Scan for the cell matching the given text and deliver its [X, Y] coordinate at center. 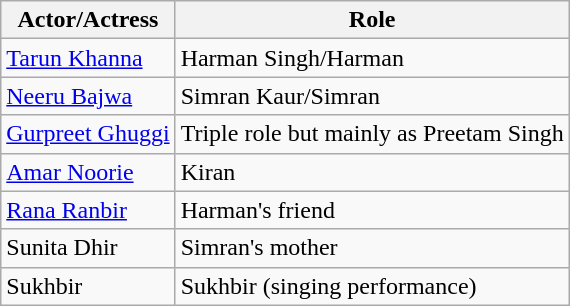
Sukhbir (singing performance) [372, 286]
Kiran [372, 172]
Gurpreet Ghuggi [88, 134]
Actor/Actress [88, 20]
Sukhbir [88, 286]
Simran's mother [372, 248]
Rana Ranbir [88, 210]
Sunita Dhir [88, 248]
Tarun Khanna [88, 58]
Harman's friend [372, 210]
Role [372, 20]
Simran Kaur/Simran [372, 96]
Amar Noorie [88, 172]
Neeru Bajwa [88, 96]
Harman Singh/Harman [372, 58]
Triple role but mainly as Preetam Singh [372, 134]
